Extract the (X, Y) coordinate from the center of the cell holding the provided text.  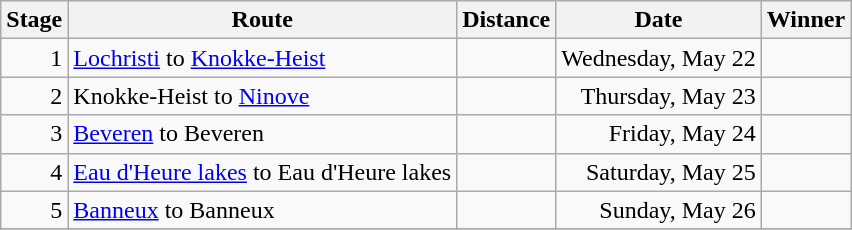
Knokke-Heist to Ninove (262, 96)
1 (34, 58)
Route (262, 20)
Banneux to Banneux (262, 210)
Beveren to Beveren (262, 134)
Sunday, May 26 (659, 210)
Eau d'Heure lakes to Eau d'Heure lakes (262, 172)
Wednesday, May 22 (659, 58)
Date (659, 20)
Saturday, May 25 (659, 172)
Thursday, May 23 (659, 96)
Lochristi to Knokke-Heist (262, 58)
4 (34, 172)
2 (34, 96)
Winner (806, 20)
Friday, May 24 (659, 134)
Stage (34, 20)
5 (34, 210)
3 (34, 134)
Distance (506, 20)
